From the cell containing the given text, extract its center point as (x, y) coordinate. 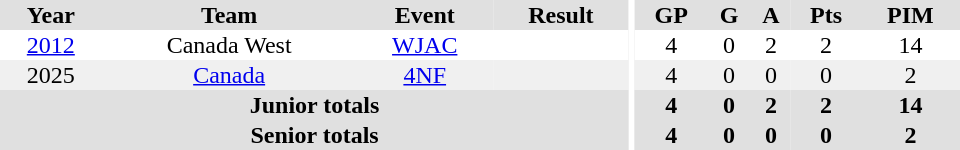
Result (561, 15)
Canada (230, 75)
4NF (425, 75)
WJAC (425, 45)
A (772, 15)
Event (425, 15)
2025 (51, 75)
Year (51, 15)
PIM (910, 15)
Junior totals (314, 105)
Team (230, 15)
G (728, 15)
GP (671, 15)
Pts (826, 15)
2012 (51, 45)
Canada West (230, 45)
Senior totals (314, 135)
